Provide the [X, Y] coordinate of the cell's center where the given text is located.  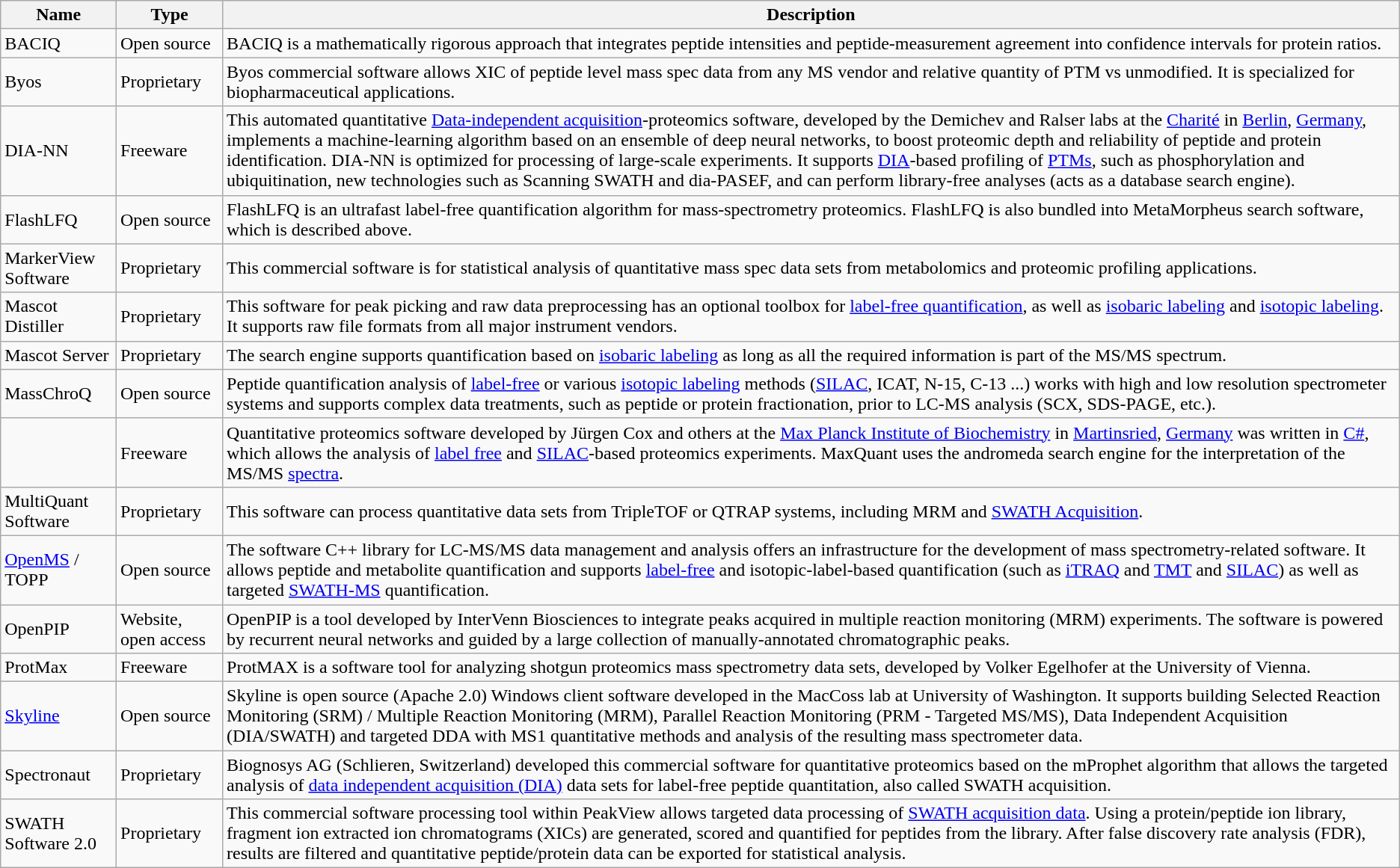
MultiQuant Software [58, 511]
Mascot Distiller [58, 317]
Spectronaut [58, 775]
The search engine supports quantification based on isobaric labeling as long as all the required information is part of the MS/MS spectrum. [811, 355]
ProtMax [58, 668]
BACIQ [58, 43]
Mascot Server [58, 355]
SWATH Software 2.0 [58, 834]
MassChroQ [58, 393]
Type [170, 15]
Byos [58, 82]
DIA-NN [58, 151]
OpenPIP [58, 628]
Name [58, 15]
This software can process quantitative data sets from TripleTOF or QTRAP systems, including MRM and SWATH Acquisition. [811, 511]
MarkerView Software [58, 268]
Website, open access [170, 628]
ProtMAX is a software tool for analyzing shotgun proteomics mass spectrometry data sets, developed by Volker Egelhofer at the University of Vienna. [811, 668]
FlashLFQ [58, 220]
OpenMS / TOPP [58, 570]
Description [811, 15]
Skyline [58, 716]
This commercial software is for statistical analysis of quantitative mass spec data sets from metabolomics and proteomic profiling applications. [811, 268]
